Locate the cell with the specified text and output its [X, Y] center coordinate. 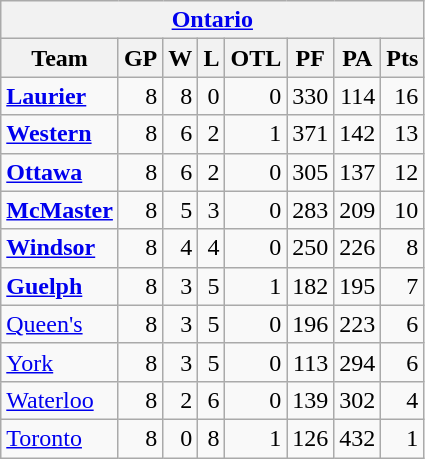
12 [402, 172]
432 [358, 438]
283 [310, 210]
Waterloo [60, 400]
196 [310, 324]
305 [310, 172]
209 [358, 210]
7 [402, 286]
195 [358, 286]
330 [310, 96]
Ontario [212, 20]
371 [310, 134]
250 [310, 248]
McMaster [60, 210]
142 [358, 134]
W [180, 58]
Pts [402, 58]
16 [402, 96]
GP [140, 58]
294 [358, 362]
PA [358, 58]
Team [60, 58]
Queen's [60, 324]
13 [402, 134]
137 [358, 172]
Guelph [60, 286]
10 [402, 210]
L [212, 58]
302 [358, 400]
Ottawa [60, 172]
PF [310, 58]
OTL [256, 58]
226 [358, 248]
114 [358, 96]
Toronto [60, 438]
Western [60, 134]
223 [358, 324]
126 [310, 438]
York [60, 362]
Laurier [60, 96]
113 [310, 362]
182 [310, 286]
Windsor [60, 248]
139 [310, 400]
